Detect which cell encompasses the target text, then output its [x, y] center coordinate. 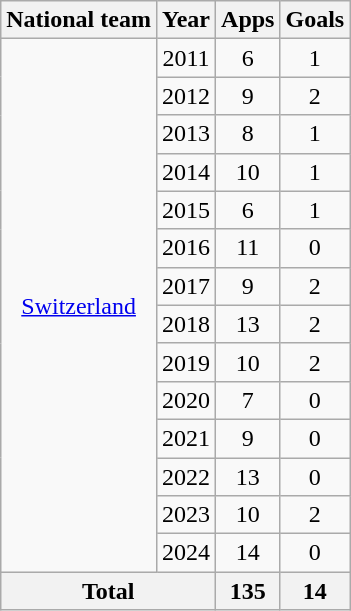
Goals [315, 20]
Apps [248, 20]
2012 [186, 96]
135 [248, 591]
7 [248, 400]
2024 [186, 553]
2022 [186, 477]
2014 [186, 172]
2018 [186, 324]
2023 [186, 515]
Total [108, 591]
11 [248, 248]
2011 [186, 58]
2013 [186, 134]
2021 [186, 438]
2019 [186, 362]
2017 [186, 286]
National team [79, 20]
Switzerland [79, 306]
Year [186, 20]
2015 [186, 210]
2016 [186, 248]
8 [248, 134]
2020 [186, 400]
